Extract the (x, y) coordinate from the center of the cell holding the provided text.  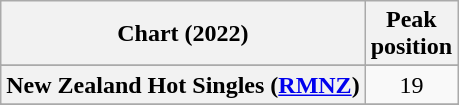
Peakposition (411, 34)
New Zealand Hot Singles (RMNZ) (183, 85)
19 (411, 85)
Chart (2022) (183, 34)
